Provide the (x, y) coordinate of the cell's center where the given text is located.  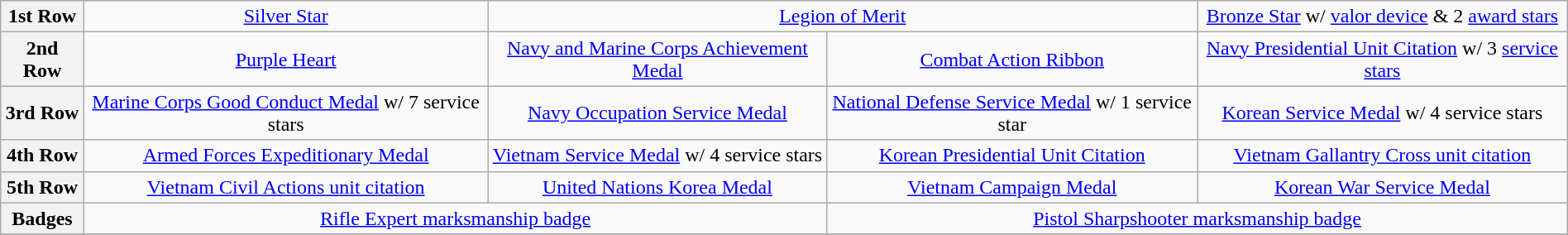
Marine Corps Good Conduct Medal w/ 7 service stars (286, 113)
Purple Heart (286, 60)
Rifle Expert marksmanship badge (455, 218)
Korean Presidential Unit Citation (1012, 156)
Vietnam Service Medal w/ 4 service stars (657, 156)
Vietnam Gallantry Cross unit citation (1383, 156)
Bronze Star w/ valor device & 2 award stars (1383, 17)
Navy Occupation Service Medal (657, 113)
National Defense Service Medal w/ 1 service star (1012, 113)
Navy and Marine Corps Achievement Medal (657, 60)
Vietnam Campaign Medal (1012, 187)
Korean Service Medal w/ 4 service stars (1383, 113)
Navy Presidential Unit Citation w/ 3 service stars (1383, 60)
Badges (42, 218)
Korean War Service Medal (1383, 187)
3rd Row (42, 113)
Combat Action Ribbon (1012, 60)
United Nations Korea Medal (657, 187)
1st Row (42, 17)
4th Row (42, 156)
Legion of Merit (842, 17)
5th Row (42, 187)
Silver Star (286, 17)
2nd Row (42, 60)
Pistol Sharpshooter marksmanship badge (1198, 218)
Armed Forces Expeditionary Medal (286, 156)
Vietnam Civil Actions unit citation (286, 187)
